From the cell containing the given text, extract its center point as [x, y] coordinate. 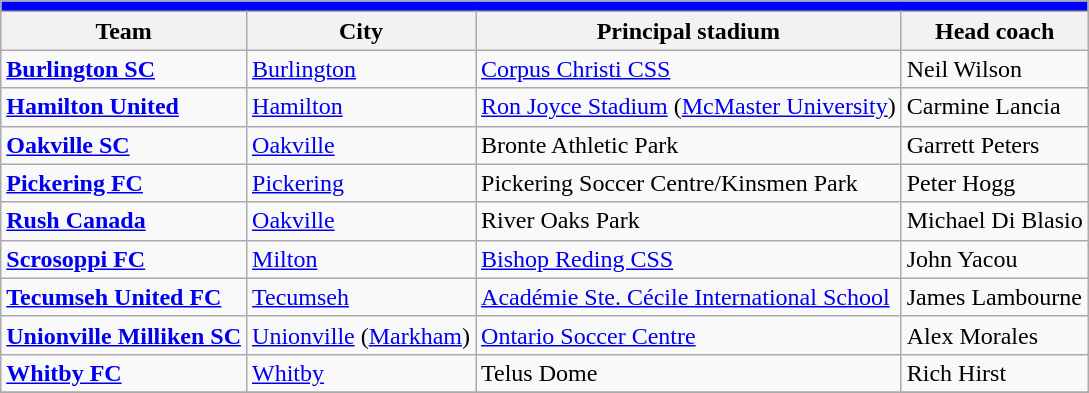
Whitby FC [124, 373]
Alex Morales [994, 335]
Hamilton United [124, 107]
Ron Joyce Stadium (McMaster University) [689, 107]
Unionville (Markham) [362, 335]
Burlington SC [124, 69]
Tecumseh [362, 297]
Milton [362, 259]
Pickering FC [124, 183]
Michael Di Blasio [994, 221]
Corpus Christi CSS [689, 69]
Pickering Soccer Centre/Kinsmen Park [689, 183]
Tecumseh United FC [124, 297]
Neil Wilson [994, 69]
John Yacou [994, 259]
Unionville Milliken SC [124, 335]
Carmine Lancia [994, 107]
Oakville SC [124, 145]
City [362, 31]
Peter Hogg [994, 183]
Rush Canada [124, 221]
Ontario Soccer Centre [689, 335]
Head coach [994, 31]
Telus Dome [689, 373]
Académie Ste. Cécile International School [689, 297]
Principal stadium [689, 31]
Bishop Reding CSS [689, 259]
Burlington [362, 69]
Hamilton [362, 107]
Whitby [362, 373]
James Lambourne [994, 297]
Garrett Peters [994, 145]
River Oaks Park [689, 221]
Pickering [362, 183]
Rich Hirst [994, 373]
Team [124, 31]
Scrosoppi FC [124, 259]
Bronte Athletic Park [689, 145]
